Capture the cell that displays the provided text and extract its (x, y) central coordinate. 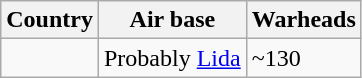
Probably Lida (172, 58)
Warheads (304, 20)
Country (50, 20)
~130 (304, 58)
Air base (172, 20)
